Search for the cell housing the specified text and yield its [X, Y] center coordinate. 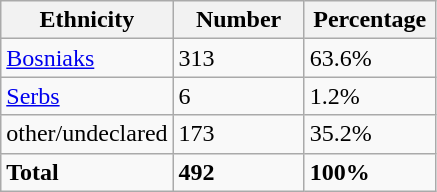
Total [87, 172]
63.6% [370, 58]
6 [238, 96]
1.2% [370, 96]
100% [370, 172]
173 [238, 134]
Number [238, 20]
other/undeclared [87, 134]
Serbs [87, 96]
Bosniaks [87, 58]
492 [238, 172]
Ethnicity [87, 20]
313 [238, 58]
Percentage [370, 20]
35.2% [370, 134]
